Scan for the cell matching the given text and deliver its (X, Y) coordinate at center. 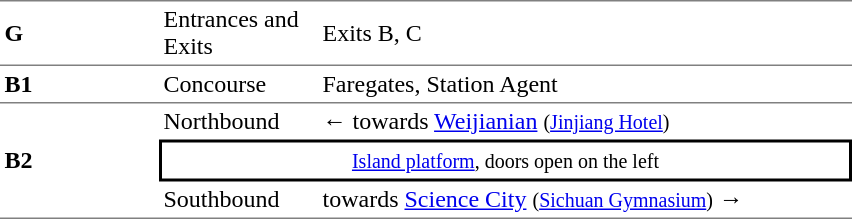
← towards Weijianian (Jinjiang Hotel) (585, 122)
Exits B, C (585, 33)
Faregates, Station Agent (585, 85)
Northbound (238, 122)
Entrances and Exits (238, 33)
Concourse (238, 85)
Island platform, doors open on the left (506, 161)
B1 (80, 85)
G (80, 33)
